Scan for the cell matching the given text and deliver its (X, Y) coordinate at center. 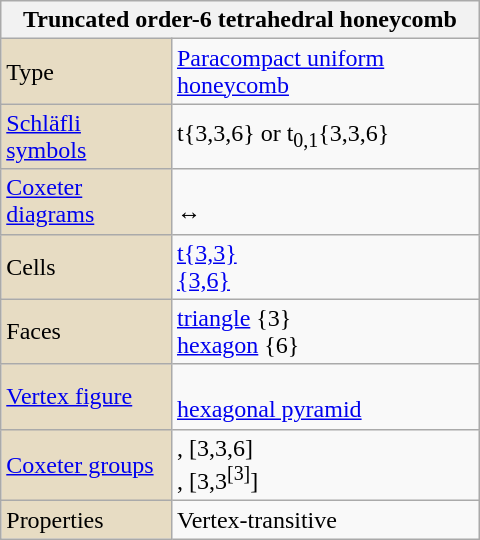
Vertex figure (86, 396)
Schläfli symbols (86, 136)
triangle {3}hexagon {6} (325, 332)
Coxeter groups (86, 465)
, [3,3,6], [3,3[3]] (325, 465)
Vertex-transitive (325, 520)
Cells (86, 266)
Properties (86, 520)
Faces (86, 332)
t{3,3,6} or t0,1{3,3,6} (325, 136)
Paracompact uniform honeycomb (325, 72)
t{3,3} {3,6} (325, 266)
↔ (325, 202)
Coxeter diagrams (86, 202)
Truncated order-6 tetrahedral honeycomb (240, 20)
hexagonal pyramid (325, 396)
Type (86, 72)
